Determine the (X, Y) coordinate at the center of the cell enclosing the given text.  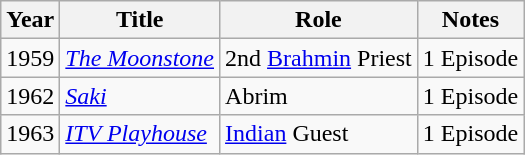
Year (30, 20)
Abrim (319, 96)
Title (140, 20)
1962 (30, 96)
ITV Playhouse (140, 134)
1959 (30, 58)
Notes (470, 20)
1963 (30, 134)
The Moonstone (140, 58)
Saki (140, 96)
Indian Guest (319, 134)
2nd Brahmin Priest (319, 58)
Role (319, 20)
